Detect which cell encompasses the target text, then output its (x, y) center coordinate. 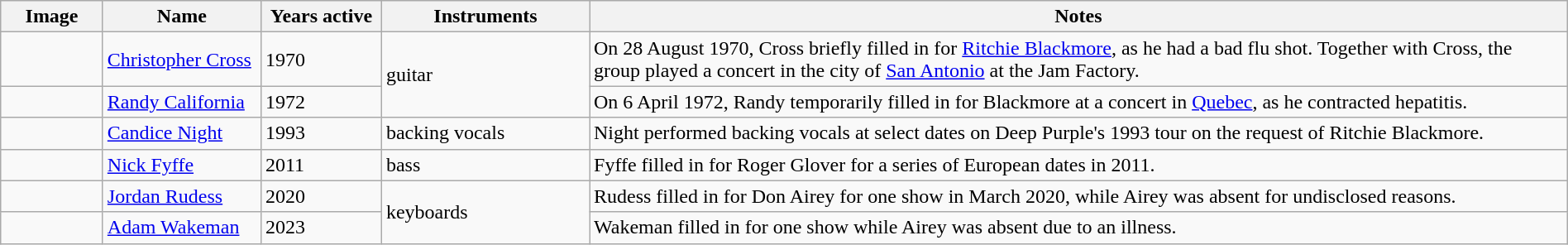
1970 (321, 60)
Instruments (485, 17)
2020 (321, 196)
Name (182, 17)
bass (485, 165)
2011 (321, 165)
Christopher Cross (182, 60)
Night performed backing vocals at select dates on Deep Purple's 1993 tour on the request of Ritchie Blackmore. (1078, 133)
2023 (321, 228)
Fyffe filled in for Roger Glover for a series of European dates in 2011. (1078, 165)
On 6 April 1972, Randy temporarily filled in for Blackmore at a concert in Quebec, as he contracted hepatitis. (1078, 102)
Image (52, 17)
keyboards (485, 212)
Rudess filled in for Don Airey for one show in March 2020, while Airey was absent for undisclosed reasons. (1078, 196)
Jordan Rudess (182, 196)
guitar (485, 74)
backing vocals (485, 133)
Notes (1078, 17)
1993 (321, 133)
Years active (321, 17)
Wakeman filled in for one show while Airey was absent due to an illness. (1078, 228)
Nick Fyffe (182, 165)
Candice Night (182, 133)
Adam Wakeman (182, 228)
1972 (321, 102)
Randy California (182, 102)
